Identify which cell holds the provided text, then report its (X, Y) central coordinate. 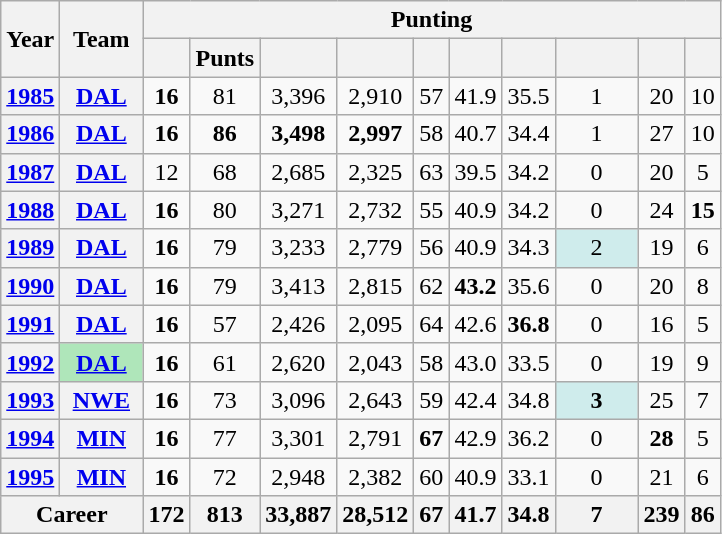
2,043 (376, 362)
35.6 (528, 286)
3,096 (298, 400)
1987 (30, 172)
35.5 (528, 96)
2,910 (376, 96)
2,815 (376, 286)
1990 (30, 286)
56 (432, 248)
1993 (30, 400)
NWE (102, 400)
2,732 (376, 210)
3,413 (298, 286)
25 (662, 400)
1994 (30, 438)
42.4 (476, 400)
72 (225, 477)
Punting (432, 20)
68 (225, 172)
39.5 (476, 172)
1995 (30, 477)
55 (432, 210)
34.3 (528, 248)
3,498 (298, 134)
3,271 (298, 210)
73 (225, 400)
2,685 (298, 172)
Career (72, 515)
2,620 (298, 362)
15 (702, 210)
Team (102, 39)
3,233 (298, 248)
27 (662, 134)
28,512 (376, 515)
42.6 (476, 324)
81 (225, 96)
21 (662, 477)
60 (432, 477)
33.1 (528, 477)
8 (702, 286)
33,887 (298, 515)
Punts (225, 58)
28 (662, 438)
239 (662, 515)
40.7 (476, 134)
64 (432, 324)
77 (225, 438)
3 (596, 400)
43.0 (476, 362)
2 (596, 248)
Year (30, 39)
172 (166, 515)
59 (432, 400)
813 (225, 515)
2,948 (298, 477)
2,997 (376, 134)
1985 (30, 96)
43.2 (476, 286)
2,325 (376, 172)
1988 (30, 210)
80 (225, 210)
41.9 (476, 96)
2,643 (376, 400)
3,301 (298, 438)
62 (432, 286)
1991 (30, 324)
36.2 (528, 438)
34.4 (528, 134)
36.8 (528, 324)
2,791 (376, 438)
24 (662, 210)
1986 (30, 134)
42.9 (476, 438)
1989 (30, 248)
41.7 (476, 515)
12 (166, 172)
2,382 (376, 477)
63 (432, 172)
33.5 (528, 362)
61 (225, 362)
2,095 (376, 324)
1992 (30, 362)
3,396 (298, 96)
2,779 (376, 248)
2,426 (298, 324)
9 (702, 362)
